From the cell containing the given text, extract its center point as (X, Y) coordinate. 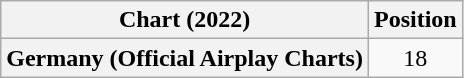
Chart (2022) (185, 20)
18 (415, 58)
Germany (Official Airplay Charts) (185, 58)
Position (415, 20)
